Capture the cell that displays the provided text and extract its (X, Y) central coordinate. 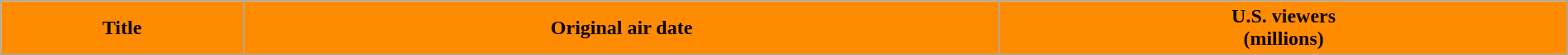
Original air date (622, 28)
U.S. viewers(millions) (1284, 28)
Title (122, 28)
